Pinpoint the cell where the given text exists, returning its (x, y) midpoint coordinate. 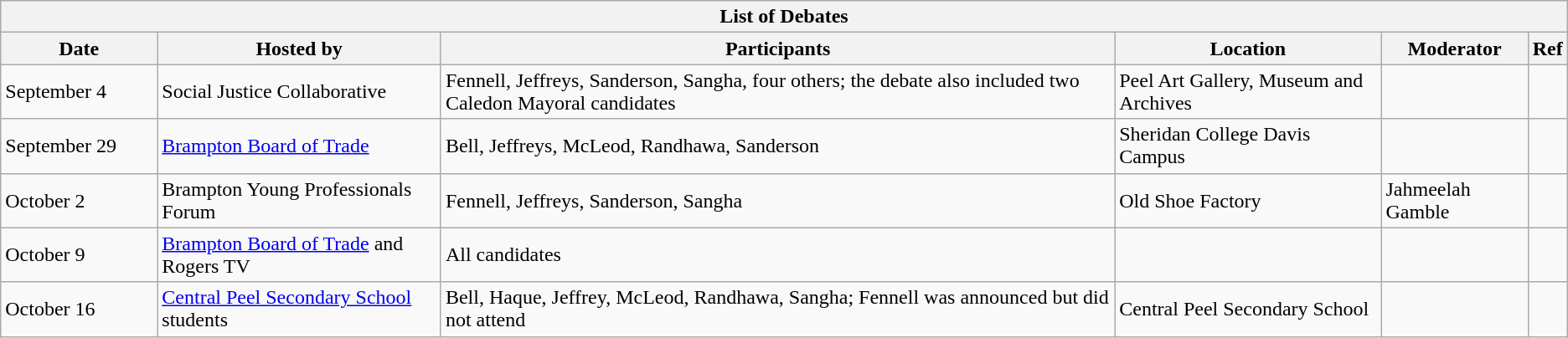
Central Peel Secondary School (1248, 310)
Date (79, 49)
List of Debates (784, 17)
Location (1248, 49)
Old Shoe Factory (1248, 201)
Fennell, Jeffreys, Sanderson, Sangha, four others; the debate also included two Caledon Mayoral candidates (777, 92)
Peel Art Gallery, Museum and Archives (1248, 92)
October 16 (79, 310)
Ref (1548, 49)
Bell, Jeffreys, McLeod, Randhawa, Sanderson (777, 146)
Central Peel Secondary School students (300, 310)
Social Justice Collaborative (300, 92)
September 29 (79, 146)
Participants (777, 49)
Brampton Board of Trade and Rogers TV (300, 254)
Moderator (1454, 49)
Brampton Board of Trade (300, 146)
Sheridan College Davis Campus (1248, 146)
Brampton Young Professionals Forum (300, 201)
All candidates (777, 254)
Bell, Haque, Jeffrey, McLeod, Randhawa, Sangha; Fennell was announced but did not attend (777, 310)
October 2 (79, 201)
Jahmeelah Gamble (1454, 201)
September 4 (79, 92)
Fennell, Jeffreys, Sanderson, Sangha (777, 201)
October 9 (79, 254)
Hosted by (300, 49)
